Provide the [X, Y] coordinate of the cell's center where the given text is located.  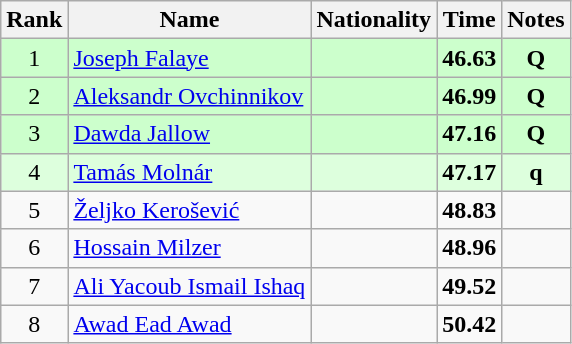
8 [34, 324]
46.63 [470, 58]
Rank [34, 20]
1 [34, 58]
Aleksandr Ovchinnikov [190, 96]
47.17 [470, 172]
Nationality [374, 20]
3 [34, 134]
Joseph Falaye [190, 58]
6 [34, 248]
Tamás Molnár [190, 172]
7 [34, 286]
Notes [536, 20]
q [536, 172]
Awad Ead Awad [190, 324]
Dawda Jallow [190, 134]
48.96 [470, 248]
46.99 [470, 96]
49.52 [470, 286]
Ali Yacoub Ismail Ishaq [190, 286]
Željko Kerošević [190, 210]
47.16 [470, 134]
Name [190, 20]
2 [34, 96]
Hossain Milzer [190, 248]
Time [470, 20]
48.83 [470, 210]
50.42 [470, 324]
5 [34, 210]
4 [34, 172]
